Extract the [x, y] coordinate from the center of the cell holding the provided text.  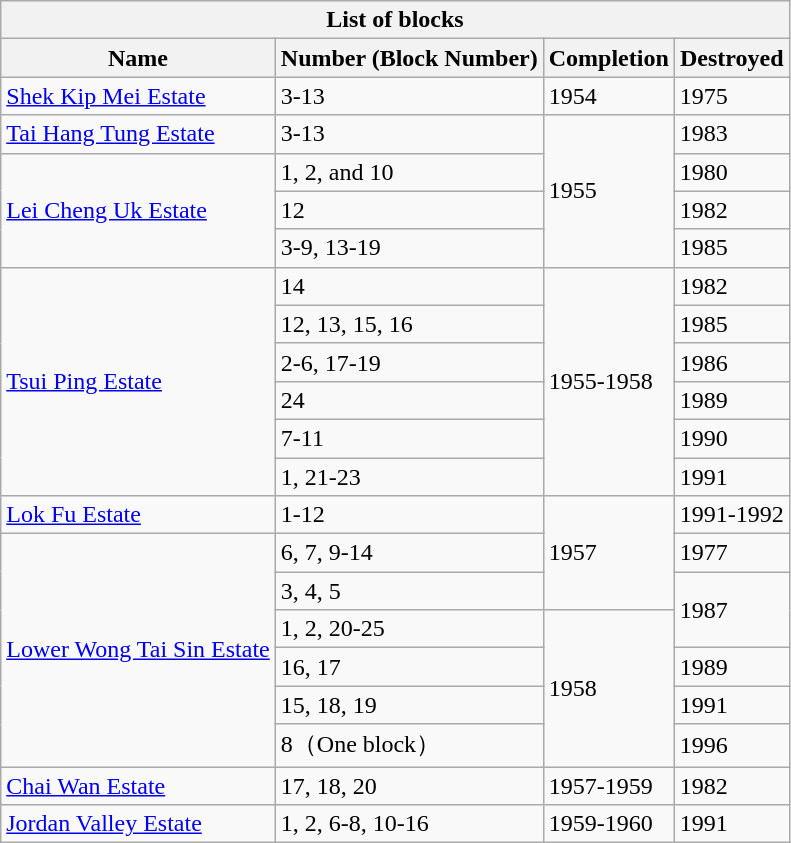
Tai Hang Tung Estate [138, 134]
1, 2, 20-25 [409, 629]
Lower Wong Tai Sin Estate [138, 650]
1990 [732, 438]
2-6, 17-19 [409, 362]
Tsui Ping Estate [138, 381]
1986 [732, 362]
Number (Block Number) [409, 58]
1983 [732, 134]
Name [138, 58]
1, 2, 6-8, 10-16 [409, 824]
1, 21-23 [409, 477]
Lei Cheng Uk Estate [138, 210]
7-11 [409, 438]
3-9, 13-19 [409, 248]
1977 [732, 553]
8（One block） [409, 746]
Jordan Valley Estate [138, 824]
1, 2, and 10 [409, 172]
17, 18, 20 [409, 785]
1980 [732, 172]
1957-1959 [608, 785]
Lok Fu Estate [138, 515]
Shek Kip Mei Estate [138, 96]
1955 [608, 191]
Chai Wan Estate [138, 785]
1975 [732, 96]
1959-1960 [608, 824]
1958 [608, 688]
1991-1992 [732, 515]
1955-1958 [608, 381]
3, 4, 5 [409, 591]
24 [409, 400]
1-12 [409, 515]
Completion [608, 58]
16, 17 [409, 667]
12 [409, 210]
Destroyed [732, 58]
1954 [608, 96]
1957 [608, 553]
15, 18, 19 [409, 705]
12, 13, 15, 16 [409, 324]
1996 [732, 746]
14 [409, 286]
1987 [732, 610]
List of blocks [396, 20]
6, 7, 9-14 [409, 553]
